Provide the (X, Y) coordinate of the cell's center where the given text is located.  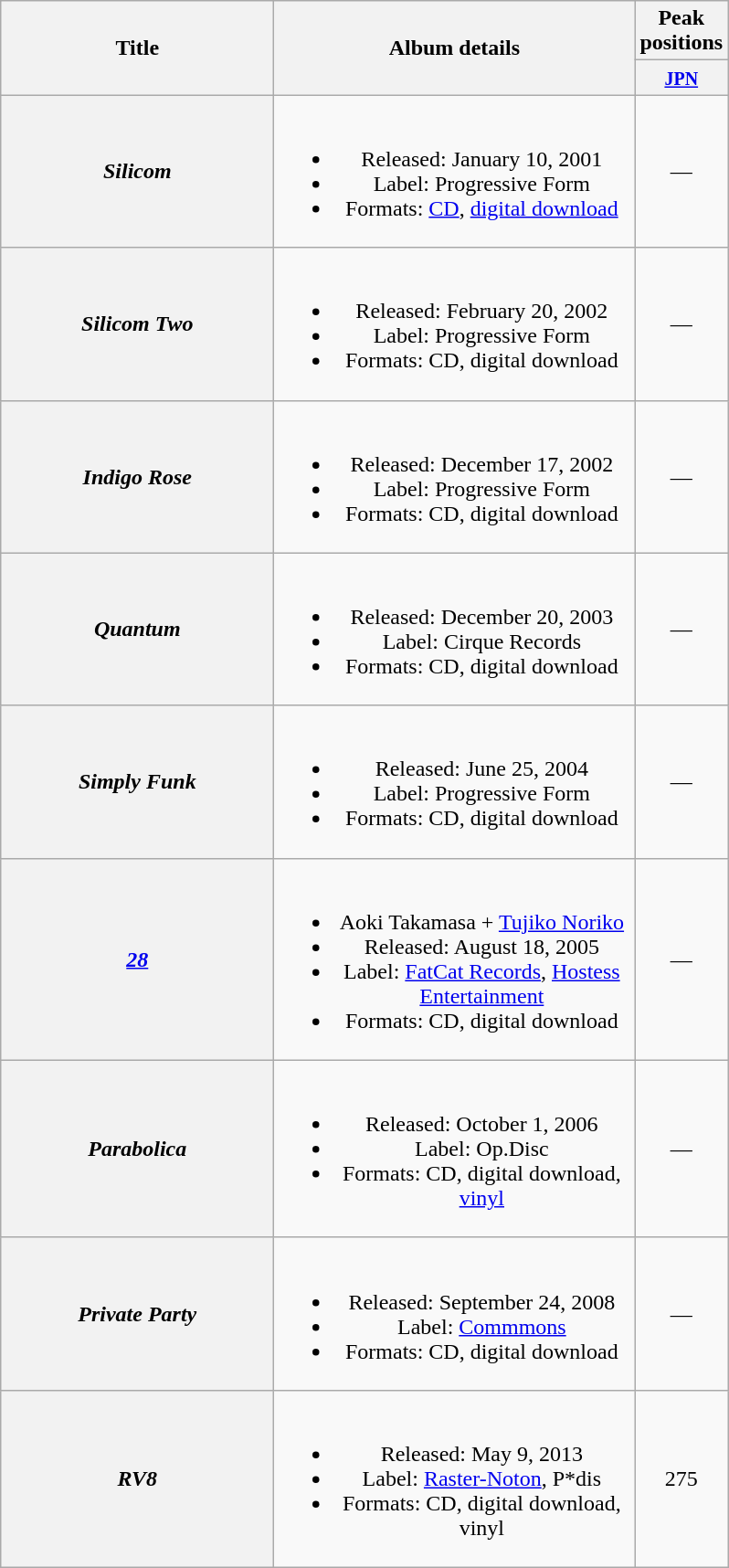
Parabolica (137, 1149)
Indigo Rose (137, 477)
RV8 (137, 1478)
275 (681, 1478)
Title (137, 48)
28 (137, 959)
Released: February 20, 2002 Label: Progressive FormFormats: CD, digital download (455, 323)
Released: January 10, 2001 Label: Progressive FormFormats: CD, digital download (455, 172)
Released: December 17, 2002 Label: Progressive FormFormats: CD, digital download (455, 477)
JPN (681, 78)
Private Party (137, 1314)
Aoki Takamasa + Tujiko NorikoReleased: August 18, 2005 Label: FatCat Records, Hostess EntertainmentFormats: CD, digital download (455, 959)
Peak positions (681, 31)
Simply Funk (137, 782)
Album details (455, 48)
Silicom Two (137, 323)
Released: June 25, 2004 Label: Progressive FormFormats: CD, digital download (455, 782)
Released: May 9, 2013 Label: Raster-Noton, P*disFormats: CD, digital download, vinyl (455, 1478)
Quantum (137, 629)
Released: October 1, 2006 Label: Op.DiscFormats: CD, digital download, vinyl (455, 1149)
Released: September 24, 2008 Label: CommmonsFormats: CD, digital download (455, 1314)
Released: December 20, 2003 Label: Cirque RecordsFormats: CD, digital download (455, 629)
Silicom (137, 172)
